Return the [X, Y] coordinate for the center point of the cell that contains the specified text.  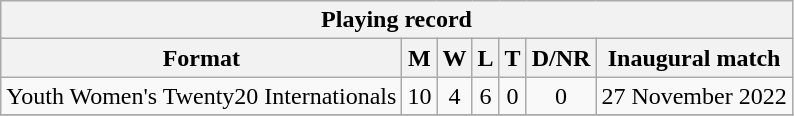
27 November 2022 [694, 96]
10 [420, 96]
T [512, 58]
W [454, 58]
Format [202, 58]
6 [486, 96]
L [486, 58]
4 [454, 96]
M [420, 58]
Inaugural match [694, 58]
D/NR [561, 58]
Playing record [396, 20]
Youth Women's Twenty20 Internationals [202, 96]
